Capture the cell that displays the provided text and extract its [X, Y] central coordinate. 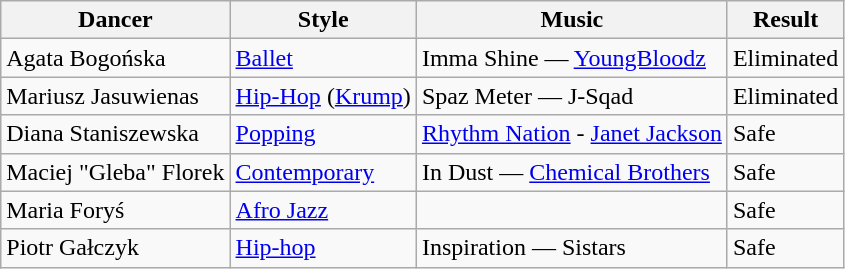
Hip-Hop (Krump) [323, 96]
Agata Bogońska [116, 58]
Hip-hop [323, 248]
Maria Foryś [116, 210]
Afro Jazz [323, 210]
Dancer [116, 20]
In Dust — Chemical Brothers [572, 172]
Style [323, 20]
Ballet [323, 58]
Result [785, 20]
Inspiration — Sistars [572, 248]
Contemporary [323, 172]
Popping [323, 134]
Imma Shine — YoungBloodz [572, 58]
Maciej "Gleba" Florek [116, 172]
Rhythm Nation - Janet Jackson [572, 134]
Mariusz Jasuwienas [116, 96]
Music [572, 20]
Piotr Gałczyk [116, 248]
Diana Staniszewska [116, 134]
Spaz Meter — J-Sqad [572, 96]
